Provide the [X, Y] coordinate of the cell's center where the given text is located.  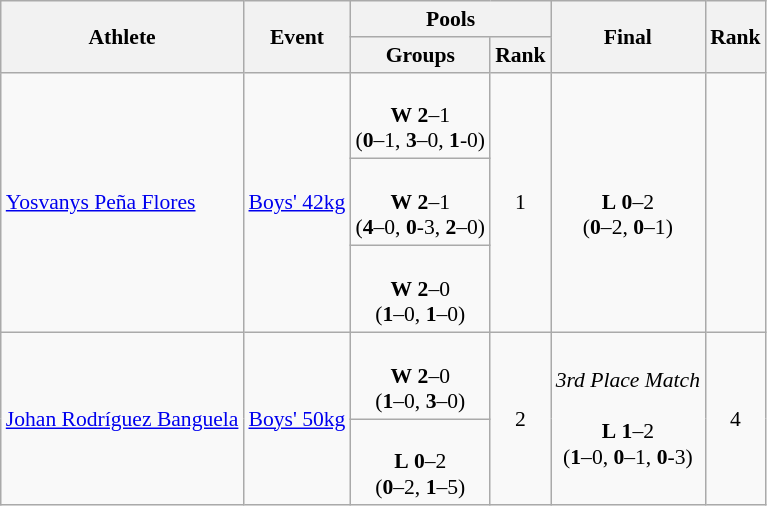
Boys' 50kg [296, 418]
Yosvanys Peña Flores [122, 202]
3rd Place MatchL 1–2(1–0, 0–1, 0-3) [628, 418]
Boys' 42kg [296, 202]
W 2–0(1–0, 1–0) [420, 290]
Athlete [122, 36]
L 0–2(0–2, 0–1) [628, 202]
L 0–2(0–2, 1–5) [420, 462]
4 [736, 418]
1 [520, 202]
Final [628, 36]
W 2–1(0–1, 3–0, 1-0) [420, 116]
Johan Rodríguez Banguela [122, 418]
W 2–1(4–0, 0-3, 2–0) [420, 202]
W 2–0(1–0, 3–0) [420, 376]
Pools [450, 19]
Groups [420, 55]
Event [296, 36]
2 [520, 418]
